Output the [x, y] coordinate of the center of the cell containing the given text.  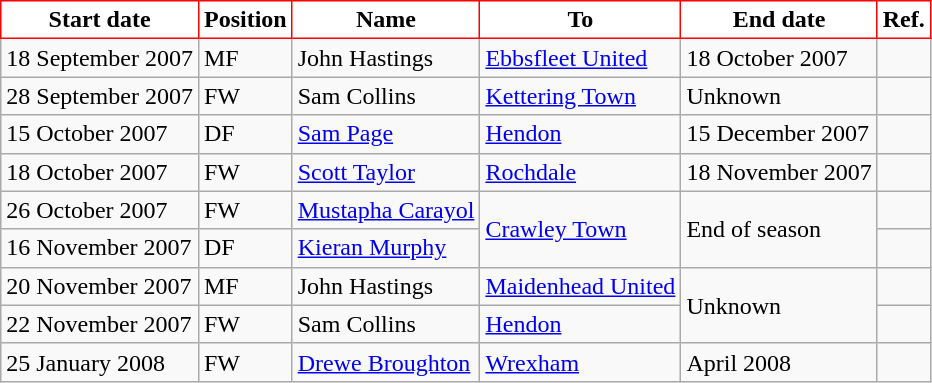
Crawley Town [580, 229]
Drewe Broughton [386, 362]
25 January 2008 [100, 362]
Name [386, 20]
Wrexham [580, 362]
18 September 2007 [100, 58]
28 September 2007 [100, 96]
20 November 2007 [100, 286]
End date [779, 20]
End of season [779, 229]
Scott Taylor [386, 172]
To [580, 20]
Position [245, 20]
Rochdale [580, 172]
Start date [100, 20]
26 October 2007 [100, 210]
Ebbsfleet United [580, 58]
Ref. [904, 20]
15 October 2007 [100, 134]
18 November 2007 [779, 172]
Kieran Murphy [386, 248]
April 2008 [779, 362]
15 December 2007 [779, 134]
Kettering Town [580, 96]
16 November 2007 [100, 248]
Mustapha Carayol [386, 210]
Sam Page [386, 134]
Maidenhead United [580, 286]
22 November 2007 [100, 324]
